Determine the (X, Y) coordinate at the center of the cell enclosing the given text.  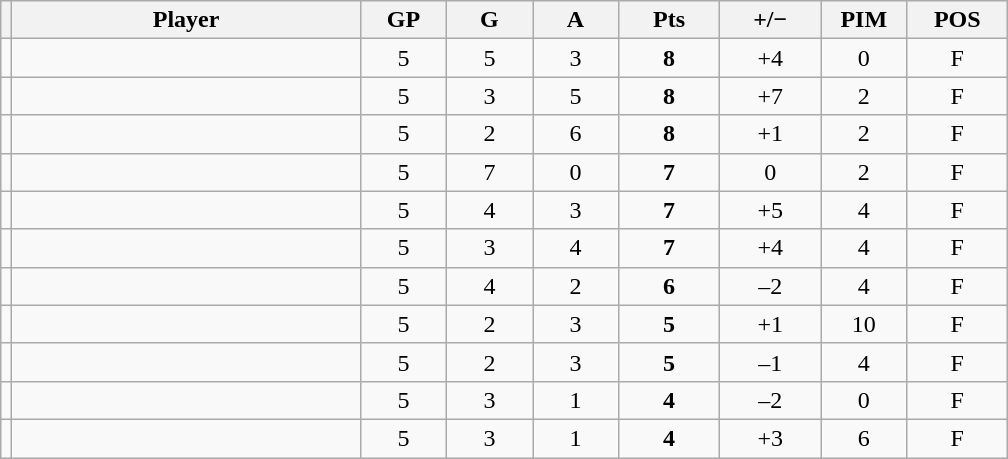
+7 (770, 96)
+3 (770, 438)
+/− (770, 20)
10 (864, 324)
GP (403, 20)
Pts (670, 20)
Player (186, 20)
A (575, 20)
POS (958, 20)
+5 (770, 210)
PIM (864, 20)
G (489, 20)
–1 (770, 362)
